Determine the [X, Y] coordinate at the center of the cell enclosing the given text.  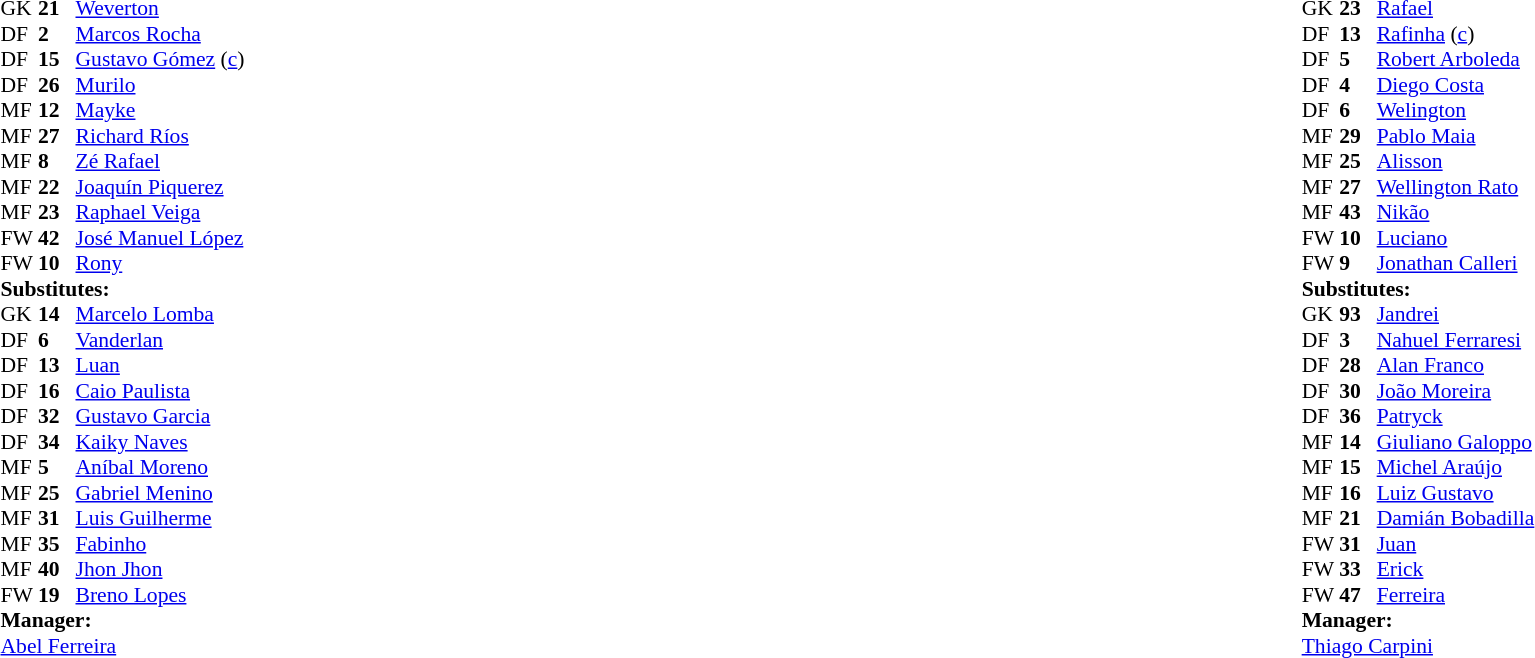
35 [57, 544]
Damián Bobadilla [1456, 519]
29 [1358, 136]
2 [57, 34]
Robert Arboleda [1456, 59]
8 [57, 161]
Diego Costa [1456, 85]
Nikão [1456, 213]
Luciano [1456, 238]
3 [1358, 340]
40 [57, 569]
28 [1358, 365]
12 [57, 111]
Kaiky Naves [160, 442]
93 [1358, 315]
Ferreira [1456, 595]
47 [1358, 595]
Gustavo Garcia [160, 417]
Aníbal Moreno [160, 467]
Fabinho [160, 544]
22 [57, 187]
Murilo [160, 85]
Gabriel Menino [160, 493]
Jonathan Calleri [1456, 263]
26 [57, 85]
Pablo Maia [1456, 136]
Alisson [1456, 161]
43 [1358, 213]
33 [1358, 569]
34 [57, 442]
19 [57, 595]
Raphael Veiga [160, 213]
Patryck [1456, 417]
Vanderlan [160, 340]
Luis Guilherme [160, 519]
Caio Paulista [160, 391]
Richard Ríos [160, 136]
Marcelo Lomba [160, 315]
9 [1358, 263]
Erick [1456, 569]
4 [1358, 85]
Marcos Rocha [160, 34]
32 [57, 417]
42 [57, 238]
21 [1358, 519]
30 [1358, 391]
Juan [1456, 544]
Joaquín Piquerez [160, 187]
Rafinha (c) [1456, 34]
Jandrei [1456, 315]
Gustavo Gómez (c) [160, 59]
Alan Franco [1456, 365]
Welington [1456, 111]
Luiz Gustavo [1456, 493]
36 [1358, 417]
Rony [160, 263]
Breno Lopes [160, 595]
Nahuel Ferraresi [1456, 340]
João Moreira [1456, 391]
Giuliano Galoppo [1456, 442]
Luan [160, 365]
José Manuel López [160, 238]
Jhon Jhon [160, 569]
23 [57, 213]
Michel Araújo [1456, 467]
Wellington Rato [1456, 187]
Zé Rafael [160, 161]
Mayke [160, 111]
